Return (x, y) of the center of cell containing provided text 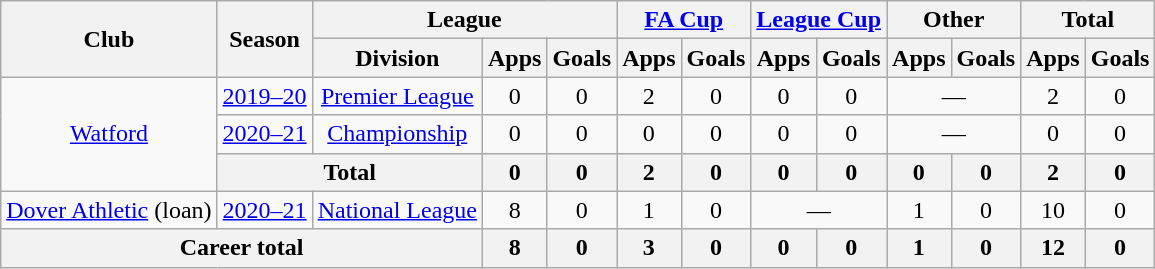
Division (397, 58)
3 (649, 248)
Watford (109, 134)
Club (109, 39)
Other (954, 20)
League (464, 20)
FA Cup (684, 20)
Premier League (397, 96)
League Cup (819, 20)
Championship (397, 134)
10 (1053, 210)
National League (397, 210)
Career total (242, 248)
2019–20 (264, 96)
12 (1053, 248)
Season (264, 39)
Dover Athletic (loan) (109, 210)
